Return [x, y] of the center of cell containing provided text 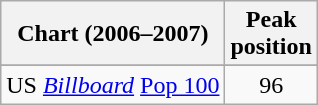
Peakposition [271, 34]
96 [271, 85]
US Billboard Pop 100 [113, 85]
Chart (2006–2007) [113, 34]
